Detect which cell encompasses the target text, then output its [x, y] center coordinate. 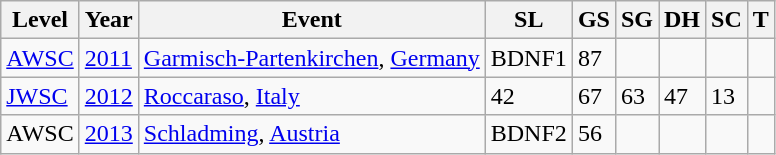
47 [682, 96]
JWSC [40, 96]
Garmisch-Partenkirchen, Germany [312, 58]
Event [312, 20]
2012 [108, 96]
Year [108, 20]
Roccaraso, Italy [312, 96]
Schladming, Austria [312, 134]
SC [727, 20]
67 [594, 96]
Level [40, 20]
T [760, 20]
BDNF2 [528, 134]
13 [727, 96]
63 [636, 96]
SG [636, 20]
42 [528, 96]
SL [528, 20]
87 [594, 58]
GS [594, 20]
DH [682, 20]
BDNF1 [528, 58]
2013 [108, 134]
56 [594, 134]
2011 [108, 58]
